Provide the [x, y] coordinate of the cell's center where the given text is located.  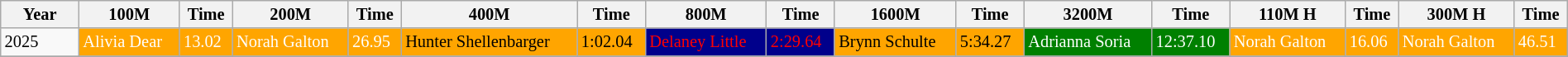
100M [129, 14]
Alivia Dear [129, 42]
13.02 [206, 42]
400M [490, 14]
5:34.27 [990, 42]
800M [705, 14]
Brynn Schulte [895, 42]
200M [290, 14]
Delaney Little [705, 42]
2:29.64 [801, 42]
1:02.04 [611, 42]
3200M [1088, 14]
16.06 [1372, 42]
1600M [895, 14]
2025 [40, 42]
12:37.10 [1191, 42]
110M H [1288, 14]
46.51 [1541, 42]
Hunter Shellenbarger [490, 42]
300M H [1456, 14]
26.95 [375, 42]
Year [40, 14]
Adrianna Soria [1088, 42]
